Locate the cell with the specified text and output its [X, Y] center coordinate. 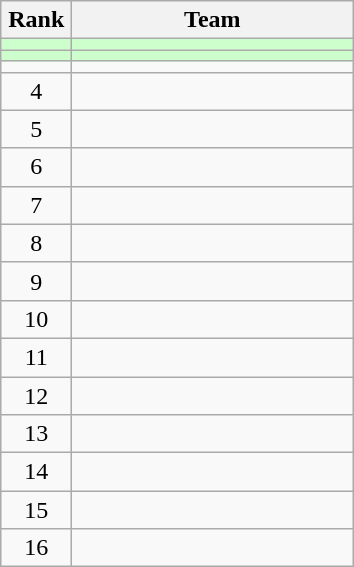
7 [36, 205]
14 [36, 472]
Team [212, 20]
Rank [36, 20]
5 [36, 129]
10 [36, 319]
13 [36, 434]
16 [36, 548]
12 [36, 395]
9 [36, 281]
11 [36, 357]
15 [36, 510]
4 [36, 91]
6 [36, 167]
8 [36, 243]
